Extract the (x, y) coordinate from the center of the cell holding the provided text.  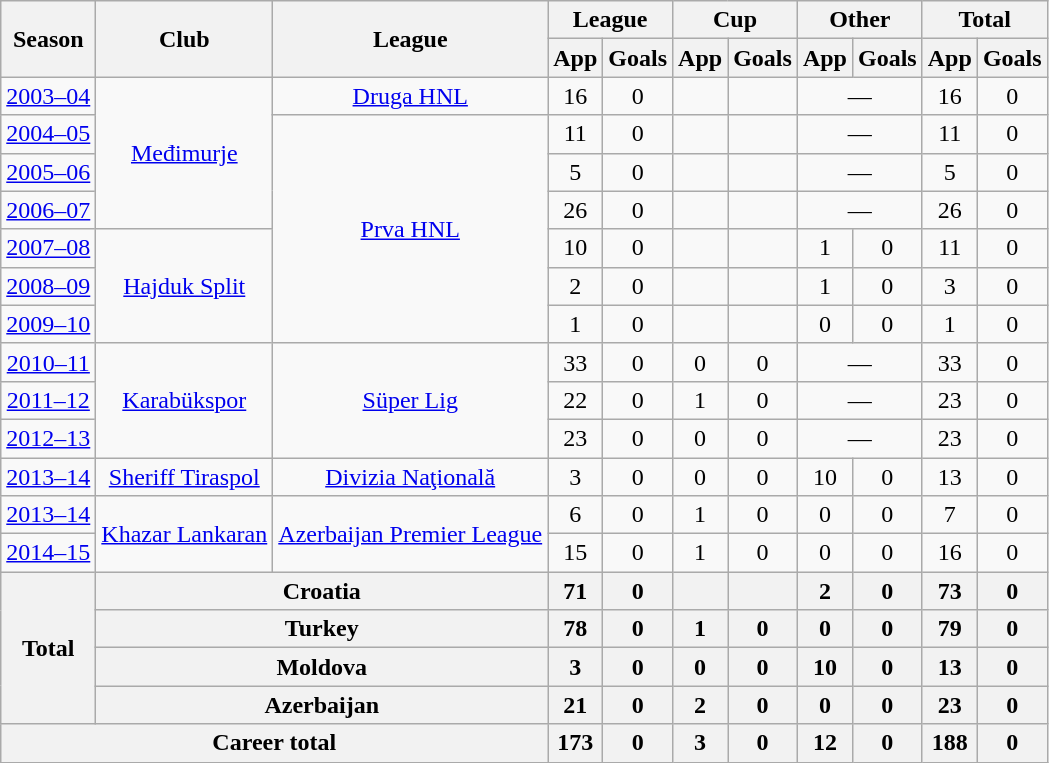
Prva HNL (410, 229)
2007–08 (48, 248)
2011–12 (48, 400)
2006–07 (48, 210)
Karabükspor (184, 400)
2010–11 (48, 362)
Khazar Lankaran (184, 534)
173 (576, 743)
Croatia (322, 591)
2004–05 (48, 134)
Divizia Naţională (410, 477)
73 (950, 591)
Sheriff Tiraspol (184, 477)
79 (950, 629)
Süper Lig (410, 400)
2005–06 (48, 172)
2012–13 (48, 438)
Club (184, 39)
Hajduk Split (184, 286)
22 (576, 400)
Other (860, 20)
Career total (274, 743)
2003–04 (48, 96)
Turkey (322, 629)
21 (576, 705)
188 (950, 743)
Druga HNL (410, 96)
71 (576, 591)
Azerbaijan Premier League (410, 534)
78 (576, 629)
12 (824, 743)
Azerbaijan (322, 705)
Međimurje (184, 153)
15 (576, 553)
Cup (736, 20)
7 (950, 515)
2009–10 (48, 324)
6 (576, 515)
2014–15 (48, 553)
Season (48, 39)
2008–09 (48, 286)
Moldova (322, 667)
